Output the [X, Y] coordinate of the center of the cell containing the given text.  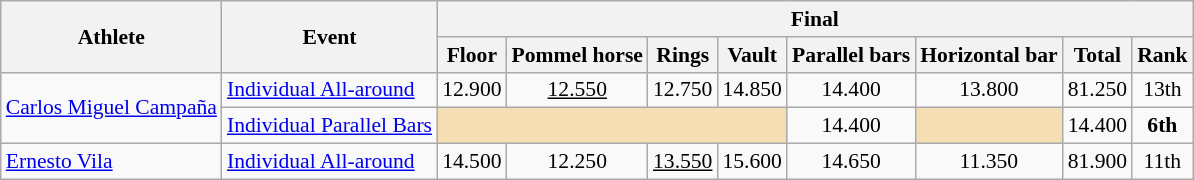
Rank [1162, 55]
13th [1162, 90]
6th [1162, 126]
12.750 [682, 90]
Parallel bars [851, 55]
11.350 [988, 162]
Horizontal bar [988, 55]
Total [1098, 55]
81.900 [1098, 162]
12.550 [578, 90]
13.550 [682, 162]
Rings [682, 55]
15.600 [752, 162]
Individual Parallel Bars [330, 126]
Ernesto Vila [112, 162]
Final [815, 19]
13.800 [988, 90]
81.250 [1098, 90]
14.500 [472, 162]
12.900 [472, 90]
Athlete [112, 36]
14.850 [752, 90]
Event [330, 36]
Pommel horse [578, 55]
Floor [472, 55]
12.250 [578, 162]
14.650 [851, 162]
11th [1162, 162]
Vault [752, 55]
Carlos Miguel Campaña [112, 108]
